Provide the (X, Y) coordinate of the cell's center where the given text is located.  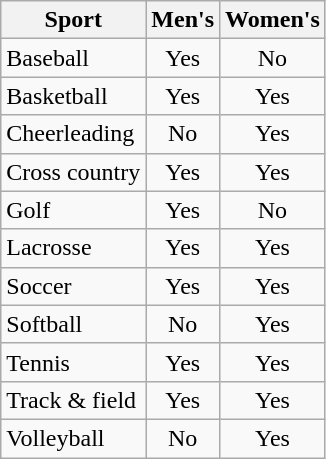
Soccer (74, 286)
Cross country (74, 172)
Basketball (74, 96)
Women's (273, 20)
Lacrosse (74, 248)
Sport (74, 20)
Cheerleading (74, 134)
Golf (74, 210)
Baseball (74, 58)
Tennis (74, 362)
Track & field (74, 400)
Volleyball (74, 438)
Softball (74, 324)
Men's (183, 20)
